Search for the cell housing the specified text and yield its (X, Y) center coordinate. 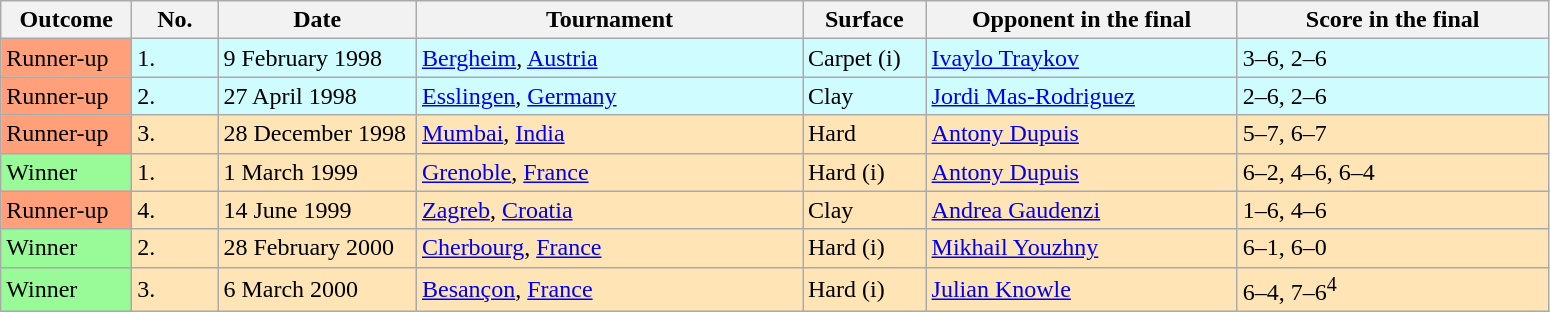
Besançon, France (609, 290)
Ivaylo Traykov (1082, 58)
Mumbai, India (609, 134)
Outcome (66, 20)
6–2, 4–6, 6–4 (1392, 172)
28 February 2000 (318, 248)
No. (175, 20)
Surface (864, 20)
9 February 1998 (318, 58)
Carpet (i) (864, 58)
Opponent in the final (1082, 20)
Bergheim, Austria (609, 58)
14 June 1999 (318, 210)
Mikhail Youzhny (1082, 248)
Tournament (609, 20)
6 March 2000 (318, 290)
Grenoble, France (609, 172)
28 December 1998 (318, 134)
4. (175, 210)
Andrea Gaudenzi (1082, 210)
3–6, 2–6 (1392, 58)
6–4, 7–64 (1392, 290)
1–6, 4–6 (1392, 210)
Hard (864, 134)
27 April 1998 (318, 96)
2–6, 2–6 (1392, 96)
5–7, 6–7 (1392, 134)
Julian Knowle (1082, 290)
Jordi Mas-Rodriguez (1082, 96)
1 March 1999 (318, 172)
6–1, 6–0 (1392, 248)
Zagreb, Croatia (609, 210)
Date (318, 20)
Esslingen, Germany (609, 96)
Cherbourg, France (609, 248)
Score in the final (1392, 20)
